Return [X, Y] of the center of cell containing provided text 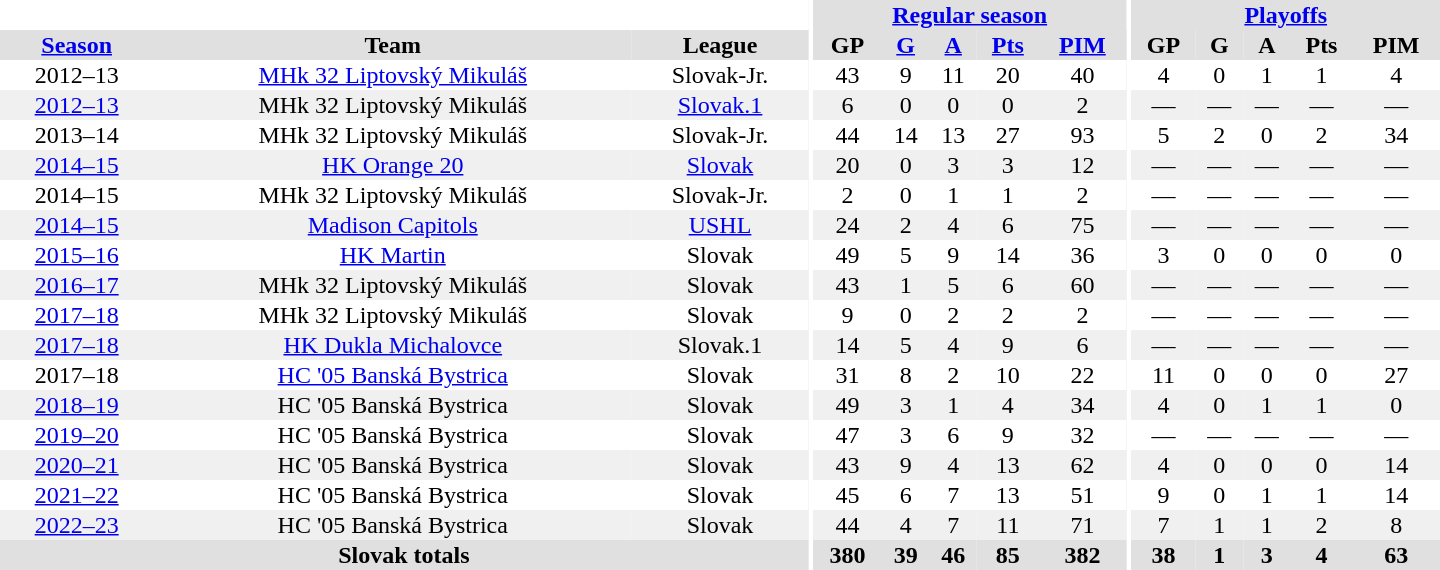
2016–17 [76, 285]
2021–22 [76, 495]
League [720, 45]
Team [392, 45]
63 [1396, 555]
32 [1083, 435]
38 [1163, 555]
60 [1083, 285]
12 [1083, 165]
Madison Capitols [392, 225]
47 [848, 435]
Playoffs [1286, 15]
2018–19 [76, 405]
2022–23 [76, 525]
24 [848, 225]
USHL [720, 225]
HK Martin [392, 255]
31 [848, 375]
382 [1083, 555]
40 [1083, 75]
HK Dukla Michalovce [392, 345]
93 [1083, 135]
85 [1008, 555]
380 [848, 555]
2019–20 [76, 435]
2020–21 [76, 465]
71 [1083, 525]
39 [906, 555]
2015–16 [76, 255]
75 [1083, 225]
62 [1083, 465]
Slovak totals [404, 555]
2013–14 [76, 135]
51 [1083, 495]
36 [1083, 255]
45 [848, 495]
Season [76, 45]
10 [1008, 375]
22 [1083, 375]
Regular season [970, 15]
46 [953, 555]
HK Orange 20 [392, 165]
